Return (X, Y) of the center of cell containing provided text 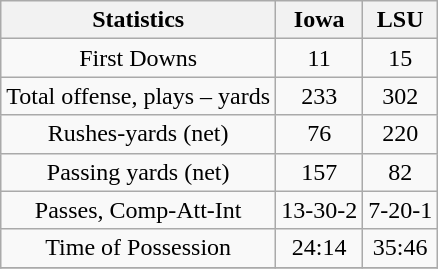
7-20-1 (400, 210)
233 (320, 96)
Rushes-yards (net) (138, 134)
Total offense, plays – yards (138, 96)
82 (400, 172)
15 (400, 58)
157 (320, 172)
Passing yards (net) (138, 172)
76 (320, 134)
220 (400, 134)
LSU (400, 20)
Statistics (138, 20)
11 (320, 58)
302 (400, 96)
Iowa (320, 20)
35:46 (400, 248)
Time of Possession (138, 248)
Passes, Comp-Att-Int (138, 210)
13-30-2 (320, 210)
First Downs (138, 58)
24:14 (320, 248)
